Provide the [x, y] coordinate of the cell's center where the given text is located.  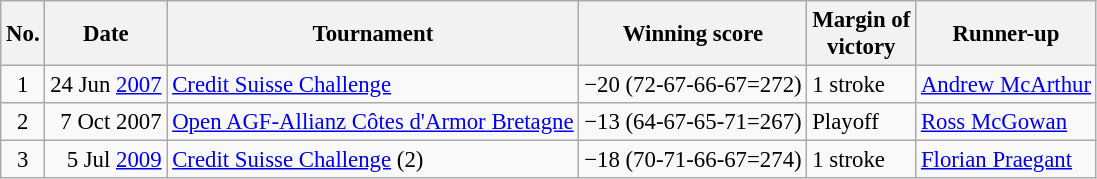
24 Jun 2007 [106, 85]
7 Oct 2007 [106, 122]
Tournament [373, 34]
−20 (72-67-66-67=272) [693, 85]
Open AGF-Allianz Côtes d'Armor Bretagne [373, 122]
Winning score [693, 34]
No. [23, 34]
Credit Suisse Challenge [373, 85]
Runner-up [1006, 34]
2 [23, 122]
Date [106, 34]
3 [23, 160]
−18 (70-71-66-67=274) [693, 160]
−13 (64-67-65-71=267) [693, 122]
Playoff [862, 122]
5 Jul 2009 [106, 160]
1 [23, 85]
Margin ofvictory [862, 34]
Florian Praegant [1006, 160]
Credit Suisse Challenge (2) [373, 160]
Ross McGowan [1006, 122]
Andrew McArthur [1006, 85]
